Extract the (X, Y) coordinate from the center of the cell holding the provided text.  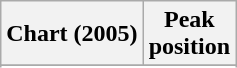
Peakposition (189, 34)
Chart (2005) (72, 34)
